From the cell containing the given text, extract its center point as (x, y) coordinate. 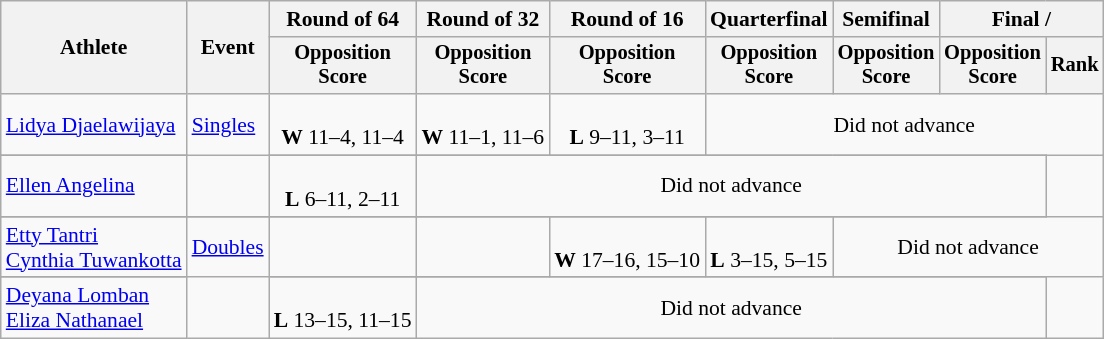
W 11–4, 11–4 (343, 124)
L 9–11, 3–11 (627, 124)
Event (228, 48)
Doubles (228, 248)
Etty Tantri Cynthia Tuwankotta (94, 248)
Round of 64 (343, 19)
Round of 32 (484, 19)
Rank (1075, 66)
Singles (228, 124)
Final / (1021, 19)
Ellen Angelina (94, 186)
L 3–15, 5–15 (769, 248)
Lidya Djaelawijaya (94, 124)
L 6–11, 2–11 (343, 186)
Deyana Lomban Eliza Nathanael (94, 308)
Semifinal (886, 19)
Round of 16 (627, 19)
W 17–16, 15–10 (627, 248)
Quarterfinal (769, 19)
L 13–15, 11–15 (343, 308)
W 11–1, 11–6 (484, 124)
Athlete (94, 48)
